Scan for the cell matching the given text and deliver its [X, Y] coordinate at center. 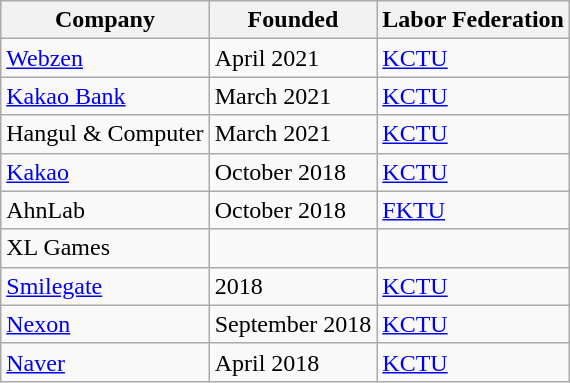
Kakao [105, 172]
September 2018 [293, 324]
April 2018 [293, 362]
FKTU [474, 210]
Company [105, 20]
Naver [105, 362]
Webzen [105, 58]
Smilegate [105, 286]
Nexon [105, 324]
Hangul & Computer [105, 134]
2018 [293, 286]
April 2021 [293, 58]
XL Games [105, 248]
AhnLab [105, 210]
Founded [293, 20]
Labor Federation [474, 20]
Kakao Bank [105, 96]
